Output the [X, Y] coordinate of the center of the cell containing the given text.  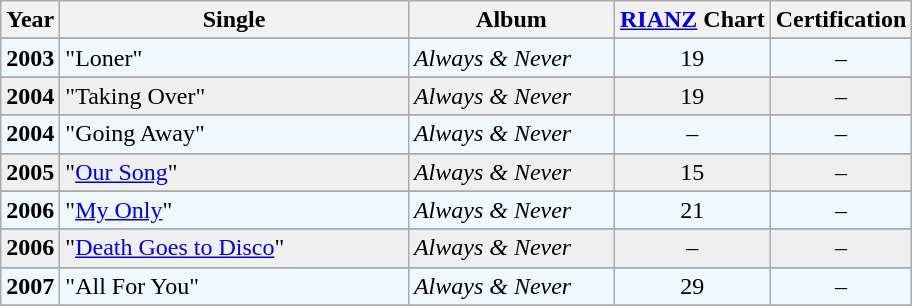
2007 [30, 286]
"Loner" [234, 58]
Certification [841, 20]
"All For You" [234, 286]
Album [511, 20]
"Going Away" [234, 134]
"Death Goes to Disco" [234, 248]
15 [692, 172]
"Our Song" [234, 172]
29 [692, 286]
Year [30, 20]
2003 [30, 58]
RIANZ Chart [692, 20]
"My Only" [234, 210]
Single [234, 20]
"Taking Over" [234, 96]
2005 [30, 172]
21 [692, 210]
